Search for the cell housing the specified text and yield its [x, y] center coordinate. 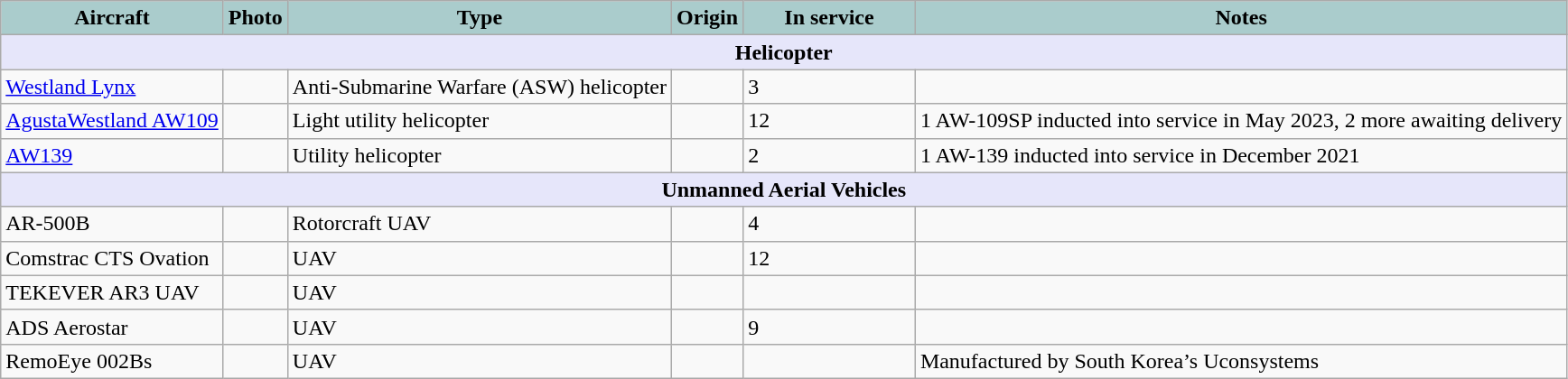
Anti-Submarine Warfare (ASW) helicopter [479, 87]
Origin [708, 18]
1 AW-139 inducted into service in December 2021 [1241, 155]
Aircraft [112, 18]
4 [829, 224]
ADS Aerostar [112, 327]
Utility helicopter [479, 155]
TEKEVER AR3 UAV [112, 292]
Light utility helicopter [479, 121]
AgustaWestland AW109 [112, 121]
Westland Lynx [112, 87]
2 [829, 155]
AW139 [112, 155]
Type [479, 18]
RemoEye 002Bs [112, 361]
Unmanned Aerial Vehicles [784, 189]
3 [829, 87]
Helicopter [784, 52]
Notes [1241, 18]
Rotorcraft UAV [479, 224]
Comstrac CTS Ovation [112, 258]
AR-500B [112, 224]
Photo [255, 18]
In service [829, 18]
Manufactured by South Korea’s Uconsystems [1241, 361]
9 [829, 327]
1 AW-109SP inducted into service in May 2023, 2 more awaiting delivery [1241, 121]
